Locate the cell with the specified text and output its (x, y) center coordinate. 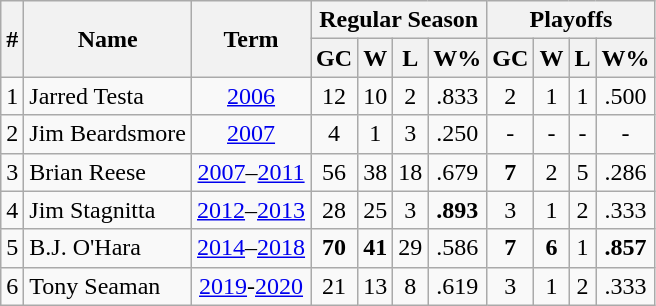
.286 (626, 172)
Jim Stagnitta (108, 210)
B.J. O'Hara (108, 248)
41 (376, 248)
56 (334, 172)
Brian Reese (108, 172)
18 (410, 172)
Name (108, 39)
.857 (626, 248)
2007–2011 (252, 172)
12 (334, 96)
2006 (252, 96)
38 (376, 172)
Regular Season (399, 20)
Jarred Testa (108, 96)
.833 (458, 96)
.250 (458, 134)
2019-2020 (252, 286)
29 (410, 248)
2012–2013 (252, 210)
13 (376, 286)
Tony Seaman (108, 286)
Playoffs (571, 20)
Term (252, 39)
2014–2018 (252, 248)
# (12, 39)
.586 (458, 248)
.679 (458, 172)
28 (334, 210)
8 (410, 286)
21 (334, 286)
.500 (626, 96)
2007 (252, 134)
Jim Beardsmore (108, 134)
70 (334, 248)
.893 (458, 210)
.619 (458, 286)
10 (376, 96)
25 (376, 210)
